Identify which cell holds the provided text, then report its [x, y] central coordinate. 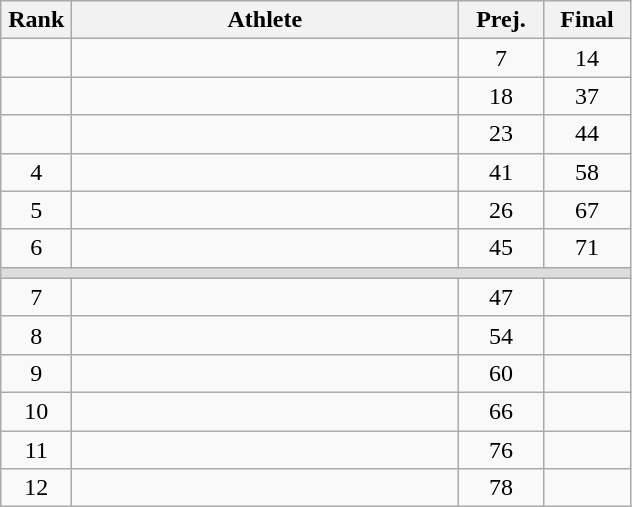
60 [501, 373]
14 [587, 58]
12 [36, 488]
47 [501, 297]
44 [587, 134]
37 [587, 96]
6 [36, 248]
23 [501, 134]
66 [501, 411]
9 [36, 373]
71 [587, 248]
58 [587, 172]
26 [501, 210]
5 [36, 210]
Athlete [265, 20]
Rank [36, 20]
18 [501, 96]
Final [587, 20]
45 [501, 248]
54 [501, 335]
78 [501, 488]
10 [36, 411]
11 [36, 449]
76 [501, 449]
67 [587, 210]
41 [501, 172]
Prej. [501, 20]
4 [36, 172]
8 [36, 335]
